Detect which cell encompasses the target text, then output its (X, Y) center coordinate. 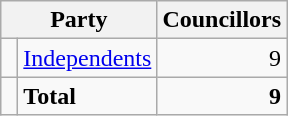
Party (79, 20)
Councillors (222, 20)
Independents (88, 58)
Total (88, 96)
